Identify which cell holds the provided text, then report its (x, y) central coordinate. 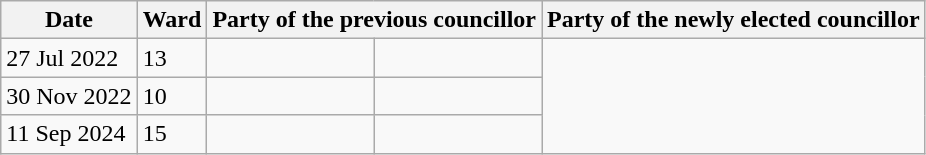
30 Nov 2022 (69, 96)
Ward (172, 20)
Party of the previous councillor (374, 20)
27 Jul 2022 (69, 58)
11 Sep 2024 (69, 134)
Date (69, 20)
15 (172, 134)
Party of the newly elected councillor (734, 20)
13 (172, 58)
10 (172, 96)
